Detect which cell encompasses the target text, then output its [X, Y] center coordinate. 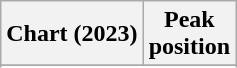
Chart (2023) [72, 34]
Peakposition [189, 34]
